Find where the given text appears and provide that cell's center as (x, y) coordinate. 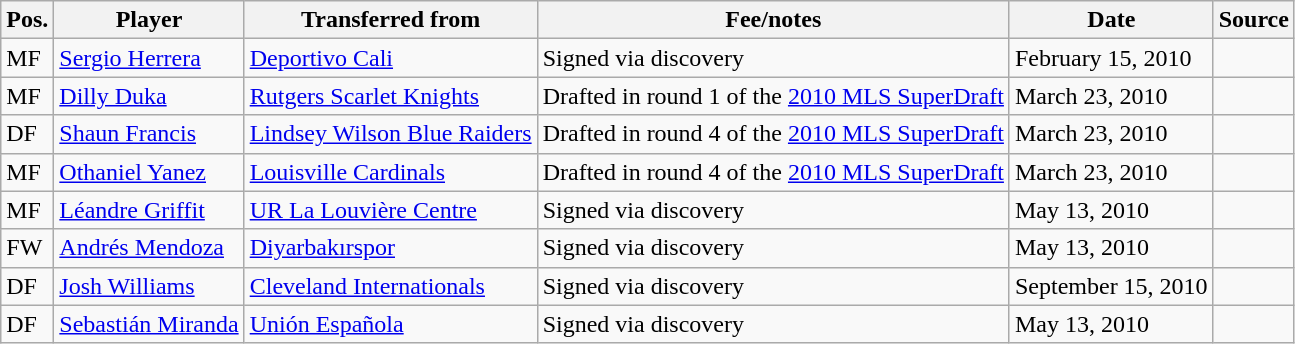
Sergio Herrera (149, 58)
Othaniel Yanez (149, 172)
Rutgers Scarlet Knights (390, 96)
Deportivo Cali (390, 58)
Diyarbakırspor (390, 248)
September 15, 2010 (1111, 286)
February 15, 2010 (1111, 58)
Date (1111, 20)
Lindsey Wilson Blue Raiders (390, 134)
Fee/notes (773, 20)
Dilly Duka (149, 96)
Cleveland Internationals (390, 286)
Source (1254, 20)
Sebastián Miranda (149, 324)
Unión Española (390, 324)
Shaun Francis (149, 134)
FW (28, 248)
Léandre Griffit (149, 210)
Pos. (28, 20)
Drafted in round 1 of the 2010 MLS SuperDraft (773, 96)
UR La Louvière Centre (390, 210)
Player (149, 20)
Josh Williams (149, 286)
Louisville Cardinals (390, 172)
Transferred from (390, 20)
Andrés Mendoza (149, 248)
